Identify which cell holds the provided text, then report its (x, y) central coordinate. 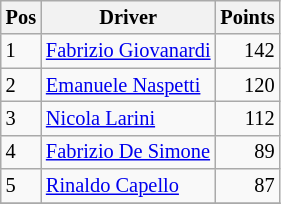
Points (247, 17)
Rinaldo Capello (128, 186)
Driver (128, 17)
Emanuele Naspetti (128, 85)
4 (21, 152)
89 (247, 152)
142 (247, 51)
Pos (21, 17)
1 (21, 51)
Nicola Larini (128, 118)
5 (21, 186)
2 (21, 85)
3 (21, 118)
Fabrizio Giovanardi (128, 51)
87 (247, 186)
120 (247, 85)
112 (247, 118)
Fabrizio De Simone (128, 152)
